Find where the given text appears and provide that cell's center as (X, Y) coordinate. 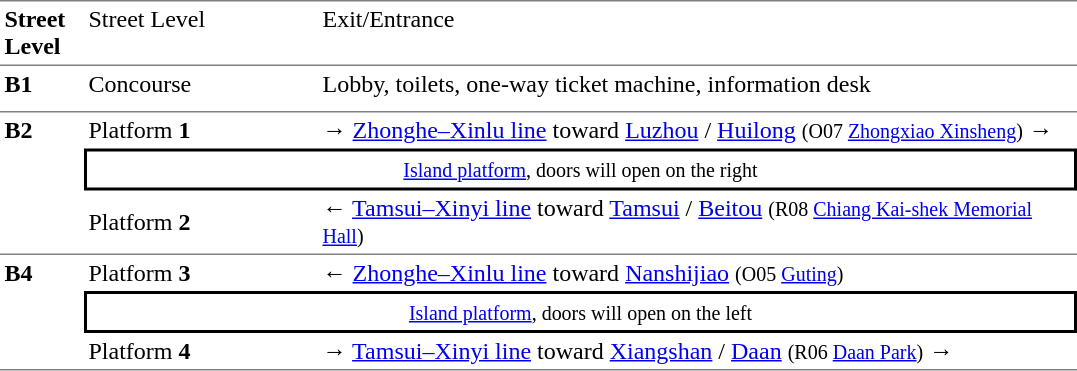
Concourse (201, 89)
B1 (42, 89)
← Tamsui–Xinyi line toward Tamsui / Beitou (R08 Chiang Kai-shek Memorial Hall) (698, 222)
Island platform, doors will open on the right (580, 169)
B2 (42, 183)
Lobby, toilets, one-way ticket machine, information desk (698, 84)
Platform 3 (201, 273)
Platform 4 (201, 352)
Exit/Entrance (698, 33)
Island platform, doors will open on the left (580, 312)
Platform 1 (201, 130)
← Zhonghe–Xinlu line toward Nanshijiao (O05 Guting) (698, 273)
Platform 2 (201, 222)
B4 (42, 313)
→ Tamsui–Xinyi line toward Xiangshan / Daan (R06 Daan Park) → (698, 352)
→ Zhonghe–Xinlu line toward Luzhou / Huilong (O07 Zhongxiao Xinsheng) → (698, 130)
